Determine the [x, y] coordinate at the center of the cell enclosing the given text.  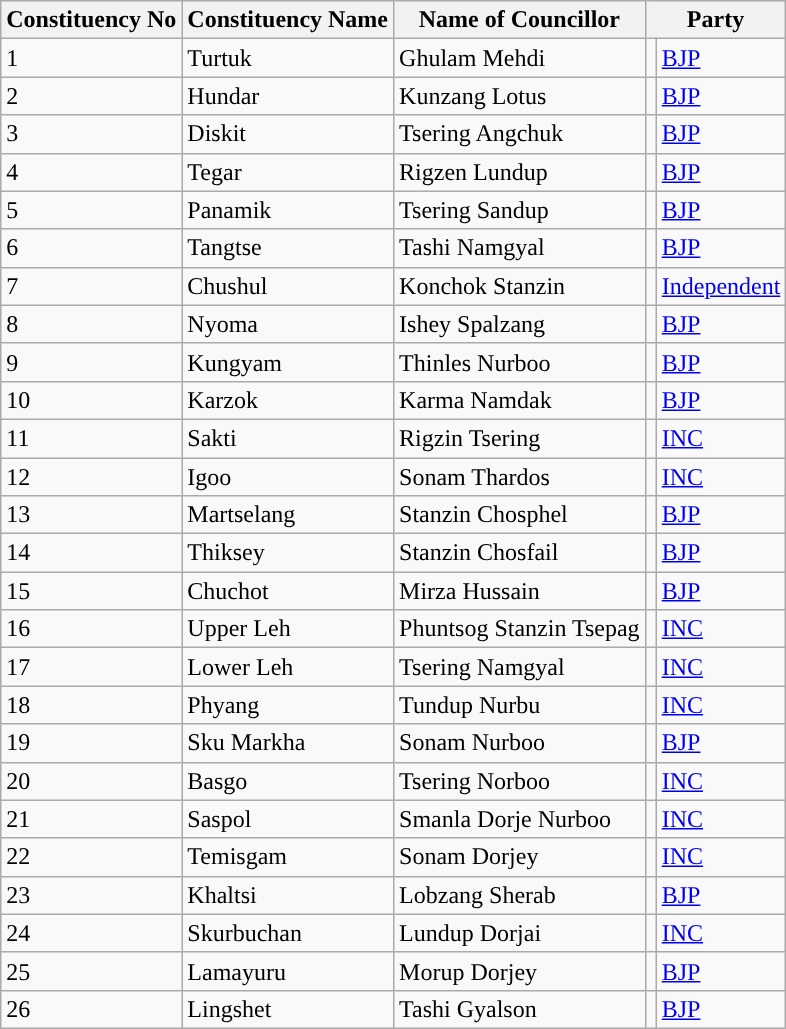
Temisgam [288, 857]
Rigzin Tsering [520, 438]
Saspol [288, 819]
Sonam Thardos [520, 477]
Name of Councillor [520, 20]
Chuchot [288, 591]
Diskit [288, 134]
Tsering Namgyal [520, 667]
22 [92, 857]
Lamayuru [288, 971]
Ghulam Mehdi [520, 58]
16 [92, 629]
Tashi Gyalson [520, 1009]
7 [92, 286]
Skurbuchan [288, 933]
Upper Leh [288, 629]
Thiksey [288, 553]
Lundup Dorjai [520, 933]
Igoo [288, 477]
Phyang [288, 705]
Lingshet [288, 1009]
Tsering Norboo [520, 781]
Kungyam [288, 362]
Tashi Namgyal [520, 248]
10 [92, 400]
Konchok Stanzin [520, 286]
14 [92, 553]
Stanzin Chosfail [520, 553]
Sakti [288, 438]
Morup Dorjey [520, 971]
Tsering Sandup [520, 210]
Tsering Angchuk [520, 134]
Lobzang Sherab [520, 895]
8 [92, 324]
Karzok [288, 400]
Rigzen Lundup [520, 172]
Kunzang Lotus [520, 96]
Stanzin Chosphel [520, 515]
Khaltsi [288, 895]
Constituency No [92, 20]
Thinles Nurboo [520, 362]
Tangtse [288, 248]
Phuntsog Stanzin Tsepag [520, 629]
Party [716, 20]
4 [92, 172]
Mirza Hussain [520, 591]
Martselang [288, 515]
3 [92, 134]
25 [92, 971]
Karma Namdak [520, 400]
Smanla Dorje Nurboo [520, 819]
Sku Markha [288, 743]
12 [92, 477]
20 [92, 781]
2 [92, 96]
1 [92, 58]
Ishey Spalzang [520, 324]
Turtuk [288, 58]
17 [92, 667]
Hundar [288, 96]
24 [92, 933]
Tegar [288, 172]
26 [92, 1009]
Basgo [288, 781]
18 [92, 705]
23 [92, 895]
Independent [721, 286]
6 [92, 248]
Tundup Nurbu [520, 705]
Chushul [288, 286]
11 [92, 438]
Sonam Dorjey [520, 857]
Lower Leh [288, 667]
19 [92, 743]
Sonam Nurboo [520, 743]
Nyoma [288, 324]
15 [92, 591]
Panamik [288, 210]
Constituency Name [288, 20]
21 [92, 819]
13 [92, 515]
9 [92, 362]
5 [92, 210]
